Identify which cell holds the provided text, then report its (x, y) central coordinate. 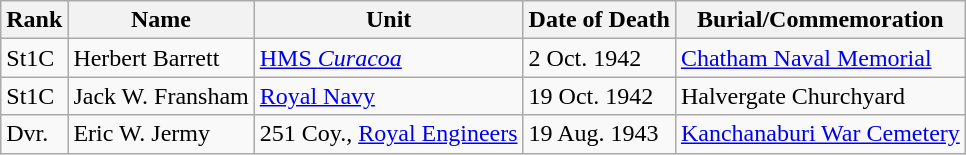
Eric W. Jermy (161, 134)
HMS Curacoa (388, 58)
Unit (388, 20)
Dvr. (34, 134)
251 Coy., Royal Engineers (388, 134)
19 Aug. 1943 (599, 134)
Halvergate Churchyard (820, 96)
Date of Death (599, 20)
19 Oct. 1942 (599, 96)
Rank (34, 20)
Herbert Barrett (161, 58)
Burial/Commemoration (820, 20)
2 Oct. 1942 (599, 58)
Jack W. Fransham (161, 96)
Chatham Naval Memorial (820, 58)
Name (161, 20)
Royal Navy (388, 96)
Kanchanaburi War Cemetery (820, 134)
